Provide the (x, y) coordinate of the cell's center where the given text is located.  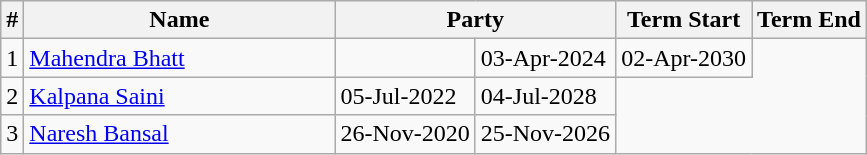
26-Nov-2020 (405, 134)
Kalpana Saini (180, 96)
05-Jul-2022 (405, 96)
Term End (810, 20)
02-Apr-2030 (684, 58)
03-Apr-2024 (545, 58)
Party (476, 20)
2 (12, 96)
25-Nov-2026 (545, 134)
1 (12, 58)
Name (180, 20)
04-Jul-2028 (545, 96)
Term Start (684, 20)
Mahendra Bhatt (180, 58)
3 (12, 134)
Naresh Bansal (180, 134)
# (12, 20)
